From the cell containing the given text, extract its center point as [X, Y] coordinate. 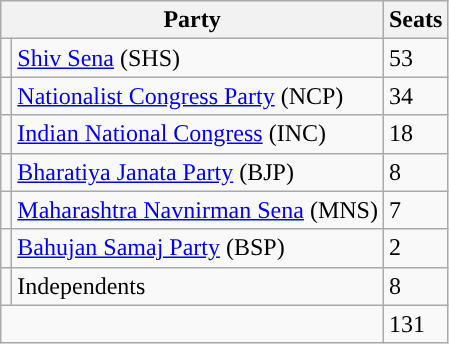
34 [415, 96]
Seats [415, 20]
Party [192, 20]
Shiv Sena (SHS) [198, 58]
Indian National Congress (INC) [198, 134]
Bahujan Samaj Party (BSP) [198, 248]
131 [415, 324]
53 [415, 58]
18 [415, 134]
Bharatiya Janata Party (BJP) [198, 172]
Maharashtra Navnirman Sena (MNS) [198, 210]
7 [415, 210]
2 [415, 248]
Nationalist Congress Party (NCP) [198, 96]
Independents [198, 286]
